Extract the [x, y] coordinate from the center of the cell holding the provided text.  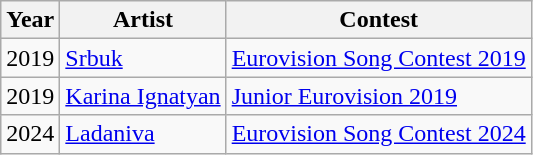
Junior Eurovision 2019 [378, 96]
Contest [378, 20]
Artist [143, 20]
Srbuk [143, 58]
Karina Ignatyan [143, 96]
Eurovision Song Contest 2019 [378, 58]
Year [30, 20]
Ladaniva [143, 134]
Eurovision Song Contest 2024 [378, 134]
2024 [30, 134]
